Extract the (X, Y) coordinate from the center of the cell holding the provided text.  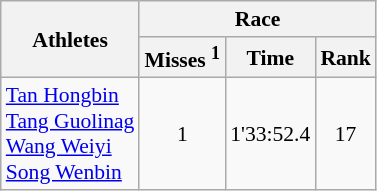
Athletes (70, 40)
Time (270, 58)
Rank (346, 58)
1 (182, 134)
17 (346, 134)
1'33:52.4 (270, 134)
Misses 1 (182, 58)
Race (257, 19)
Tan HongbinTang GuolinagWang WeiyiSong Wenbin (70, 134)
